Pinpoint the cell where the given text exists, returning its [x, y] midpoint coordinate. 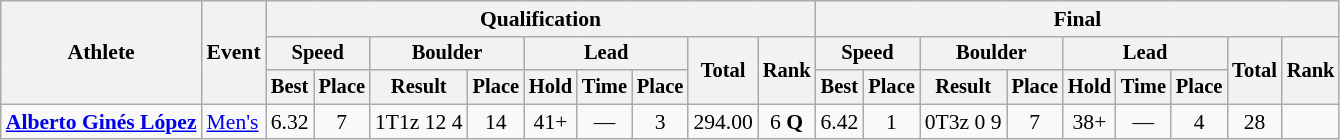
6 Q [787, 122]
Qualification [541, 19]
28 [1254, 122]
Men's [234, 122]
6.32 [290, 122]
6.42 [839, 122]
0T3z 0 9 [964, 122]
4 [1199, 122]
38+ [1090, 122]
1T1z 12 4 [419, 122]
3 [660, 122]
Athlete [102, 52]
41+ [550, 122]
14 [496, 122]
Alberto Ginés López [102, 122]
Final [1077, 19]
1 [891, 122]
294.00 [722, 122]
Event [234, 52]
